Output the (X, Y) coordinate of the center of the cell containing the given text.  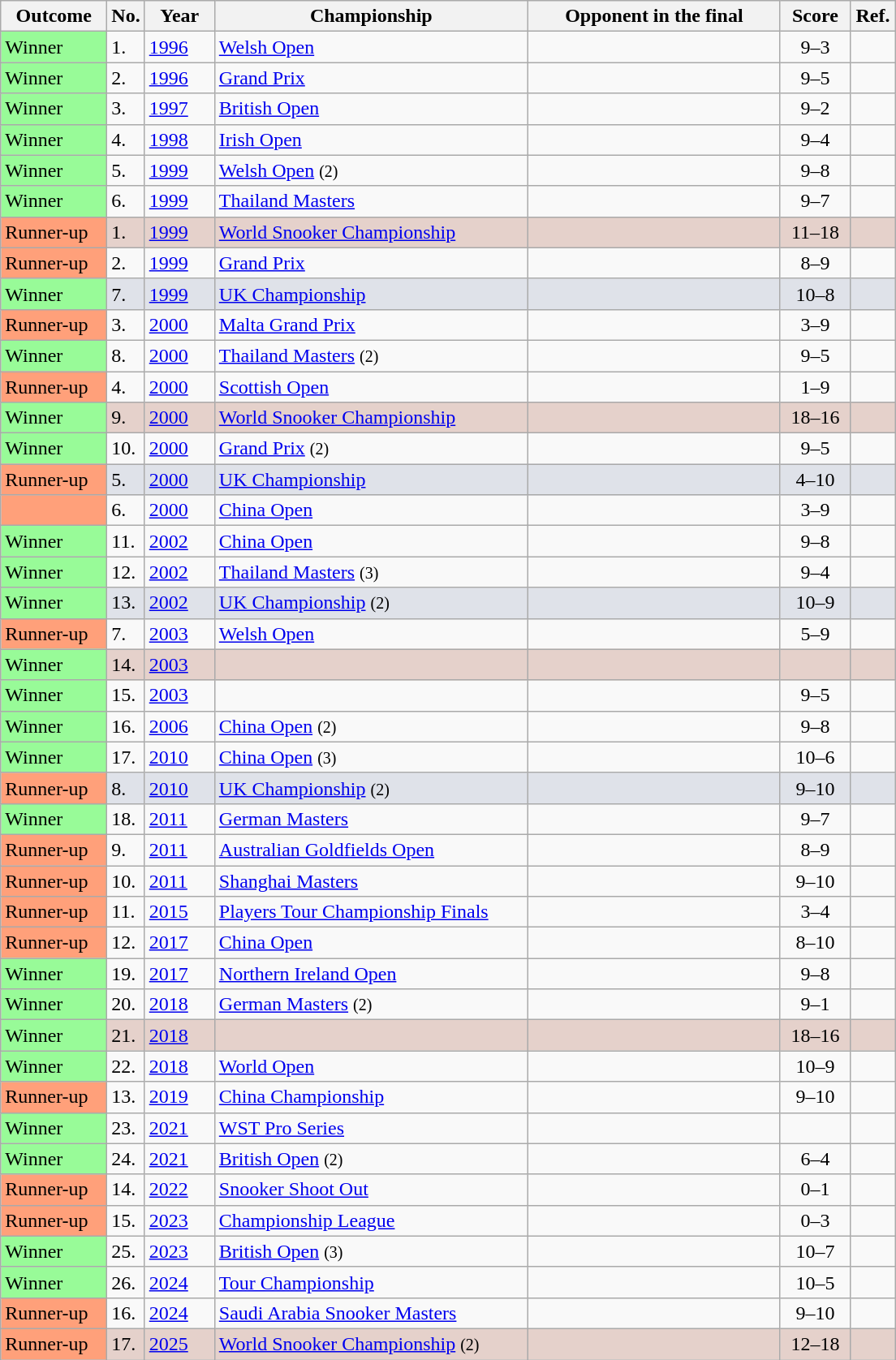
1998 (179, 140)
WST Pro Series (371, 1128)
China Open (3) (371, 757)
5–9 (815, 634)
12–18 (815, 1344)
2019 (179, 1097)
0–3 (815, 1220)
Welsh Open (2) (371, 170)
2025 (179, 1344)
9–2 (815, 109)
Australian Goldfields Open (371, 850)
Shanghai Masters (371, 880)
1997 (179, 109)
Opponent in the final (654, 16)
Northern Ireland Open (371, 974)
Year (179, 16)
World Open (371, 1066)
1–9 (815, 387)
Snooker Shoot Out (371, 1190)
China Championship (371, 1097)
Irish Open (371, 140)
Grand Prix (2) (371, 449)
24. (126, 1159)
Tour Championship (371, 1282)
China Open (2) (371, 726)
19. (126, 974)
Players Tour Championship Finals (371, 912)
British Open (3) (371, 1251)
20. (126, 1005)
4–10 (815, 480)
German Masters (371, 819)
Scottish Open (371, 387)
Outcome (54, 16)
2015 (179, 912)
22. (126, 1066)
9–1 (815, 1005)
10–6 (815, 757)
Championship League (371, 1220)
British Open (371, 109)
Saudi Arabia Snooker Masters (371, 1313)
18. (126, 819)
2006 (179, 726)
10–5 (815, 1282)
Thailand Masters (371, 201)
25. (126, 1251)
23. (126, 1128)
Score (815, 16)
Thailand Masters (3) (371, 572)
British Open (2) (371, 1159)
26. (126, 1282)
8–10 (815, 943)
German Masters (2) (371, 1005)
Ref. (872, 16)
21. (126, 1035)
No. (126, 16)
0–1 (815, 1190)
Malta Grand Prix (371, 325)
Championship (371, 16)
6–4 (815, 1159)
10–8 (815, 294)
2022 (179, 1190)
3–4 (815, 912)
10–7 (815, 1251)
9–3 (815, 47)
Thailand Masters (2) (371, 355)
World Snooker Championship (2) (371, 1344)
11–18 (815, 232)
